Locate the cell with the specified text and output its (X, Y) center coordinate. 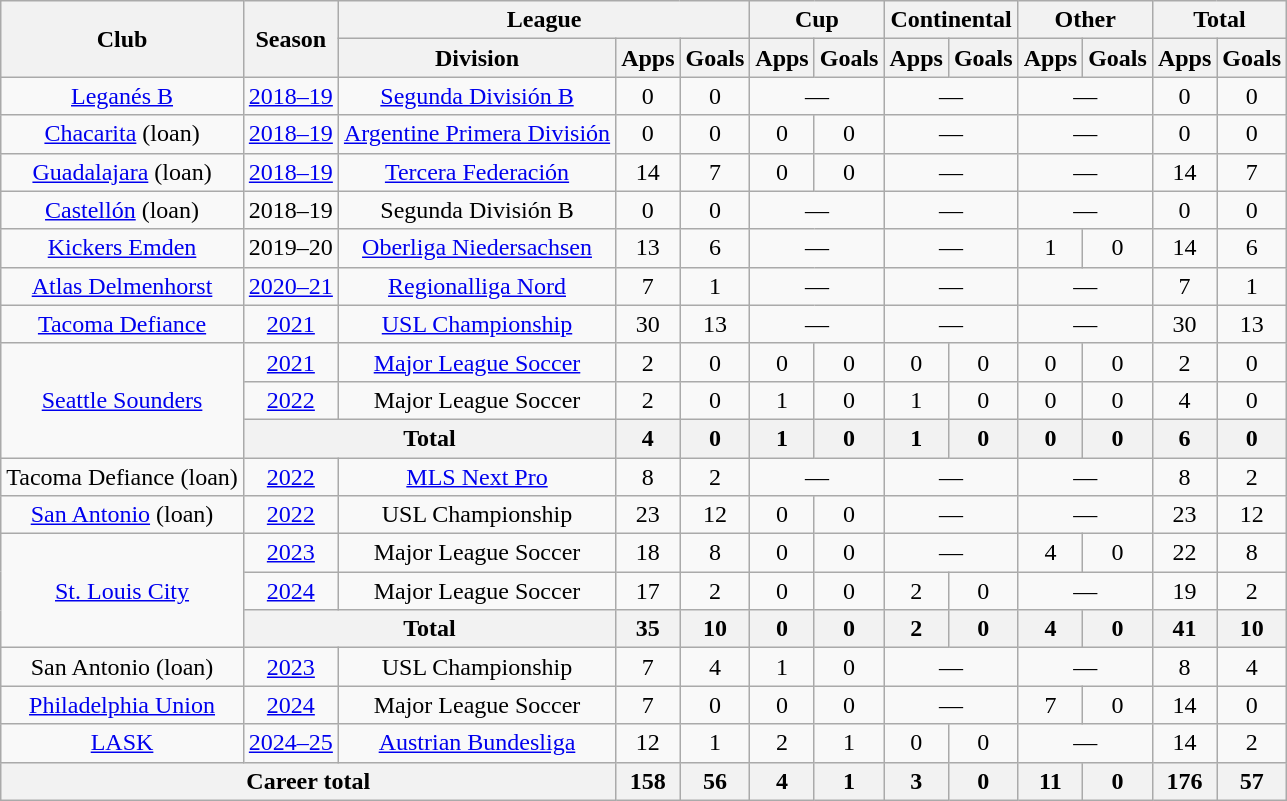
Division (476, 58)
League (544, 20)
18 (648, 553)
Career total (308, 781)
Leganés B (122, 96)
Atlas Delmenhorst (122, 286)
3 (916, 781)
Regionalliga Nord (476, 286)
22 (1184, 553)
Argentine Primera División (476, 134)
2019–20 (290, 248)
Tercera Federación (476, 172)
Season (290, 39)
2024–25 (290, 743)
158 (648, 781)
Chacarita (loan) (122, 134)
19 (1184, 591)
St. Louis City (122, 591)
56 (715, 781)
176 (1184, 781)
Guadalajara (loan) (122, 172)
11 (1050, 781)
Tacoma Defiance (122, 324)
35 (648, 629)
Other (1085, 20)
Austrian Bundesliga (476, 743)
Continental (951, 20)
2020–21 (290, 286)
41 (1184, 629)
LASK (122, 743)
Seattle Sounders (122, 400)
Oberliga Niedersachsen (476, 248)
Cup (817, 20)
Club (122, 39)
17 (648, 591)
MLS Next Pro (476, 477)
Philadelphia Union (122, 705)
Kickers Emden (122, 248)
Tacoma Defiance (loan) (122, 477)
Castellón (loan) (122, 210)
57 (1252, 781)
